Capture the cell that displays the provided text and extract its [X, Y] central coordinate. 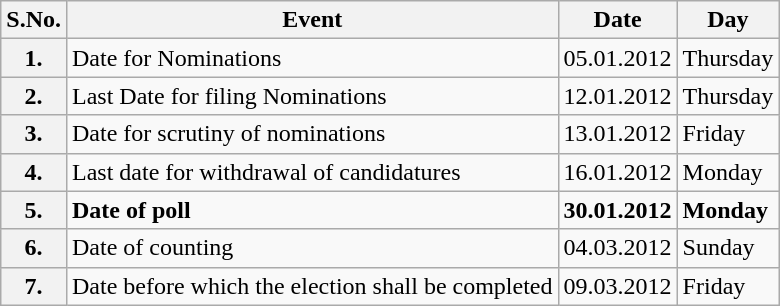
S.No. [34, 20]
16.01.2012 [618, 172]
09.03.2012 [618, 286]
4. [34, 172]
Sunday [728, 248]
Last Date for filing Nominations [312, 96]
30.01.2012 [618, 210]
3. [34, 134]
Date of poll [312, 210]
Date for scrutiny of nominations [312, 134]
1. [34, 58]
13.01.2012 [618, 134]
05.01.2012 [618, 58]
5. [34, 210]
12.01.2012 [618, 96]
2. [34, 96]
Date [618, 20]
Last date for withdrawal of candidatures [312, 172]
Event [312, 20]
Day [728, 20]
Date for Nominations [312, 58]
Date before which the election shall be completed [312, 286]
Date of counting [312, 248]
6. [34, 248]
04.03.2012 [618, 248]
7. [34, 286]
